Capture the cell that displays the provided text and extract its [x, y] central coordinate. 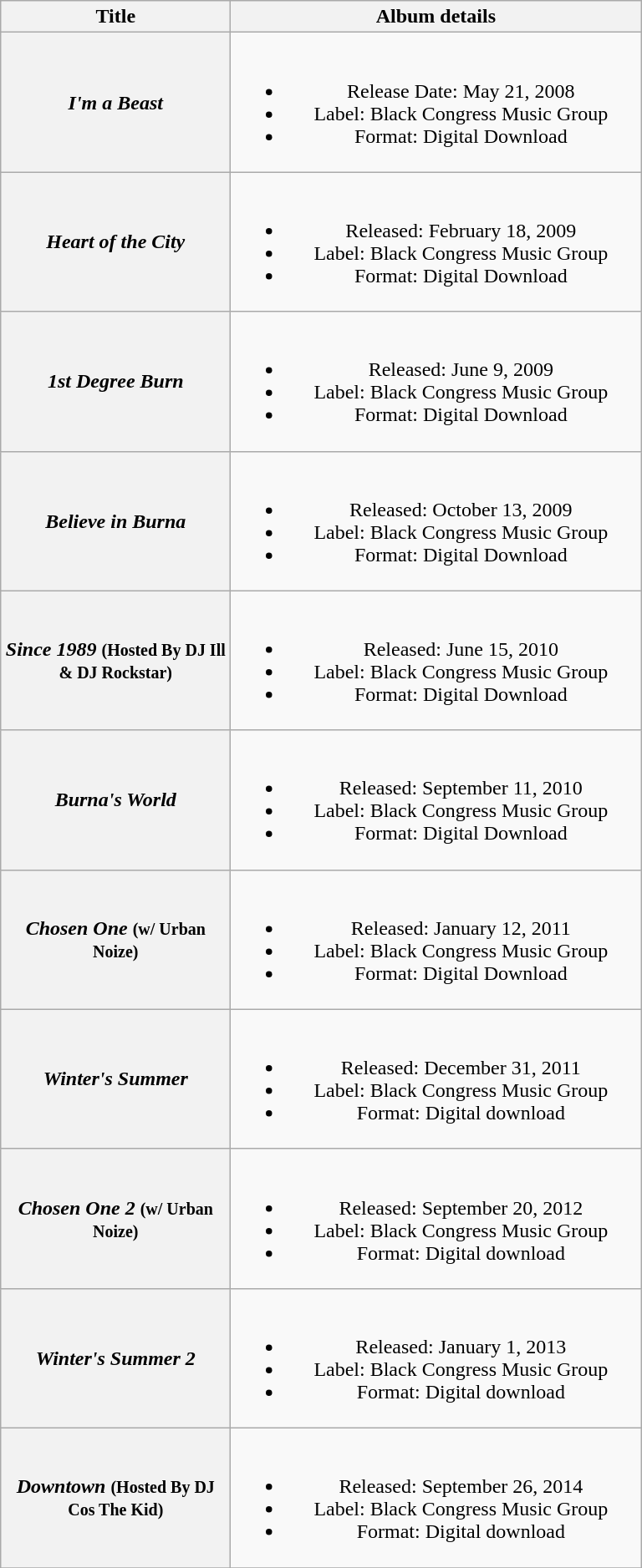
Released: September 26, 2014Label: Black Congress Music GroupFormat: Digital download [436, 1497]
Album details [436, 17]
Winter's Summer 2 [115, 1358]
Released: September 11, 2010Label: Black Congress Music GroupFormat: Digital Download [436, 800]
Released: January 12, 2011Label: Black Congress Music GroupFormat: Digital Download [436, 939]
Heart of the City [115, 242]
Released: February 18, 2009Label: Black Congress Music GroupFormat: Digital Download [436, 242]
1st Degree Burn [115, 381]
Released: January 1, 2013Label: Black Congress Music GroupFormat: Digital download [436, 1358]
Released: December 31, 2011Label: Black Congress Music GroupFormat: Digital download [436, 1079]
Released: June 15, 2010Label: Black Congress Music GroupFormat: Digital Download [436, 660]
Burna's World [115, 800]
I'm a Beast [115, 102]
Since 1989 (Hosted By DJ Ill & DJ Rockstar) [115, 660]
Chosen One (w/ Urban Noize) [115, 939]
Released: October 13, 2009Label: Black Congress Music GroupFormat: Digital Download [436, 521]
Chosen One 2 (w/ Urban Noize) [115, 1218]
Release Date: May 21, 2008Label: Black Congress Music GroupFormat: Digital Download [436, 102]
Released: June 9, 2009Label: Black Congress Music GroupFormat: Digital Download [436, 381]
Released: September 20, 2012Label: Black Congress Music GroupFormat: Digital download [436, 1218]
Winter's Summer [115, 1079]
Believe in Burna [115, 521]
Title [115, 17]
Downtown (Hosted By DJ Cos The Kid) [115, 1497]
